Locate the cell with the specified text and output its (x, y) center coordinate. 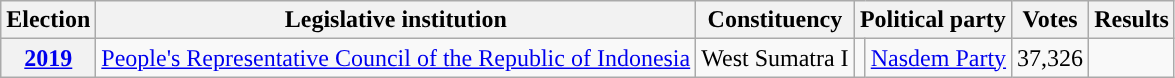
West Sumatra I (775, 58)
Votes (1050, 20)
Election (48, 20)
Political party (932, 20)
Results (1132, 20)
37,326 (1050, 58)
Nasdem Party (938, 58)
2019 (48, 58)
People's Representative Council of the Republic of Indonesia (396, 58)
Legislative institution (396, 20)
Constituency (775, 20)
